Scan for the cell matching the given text and deliver its (x, y) coordinate at center. 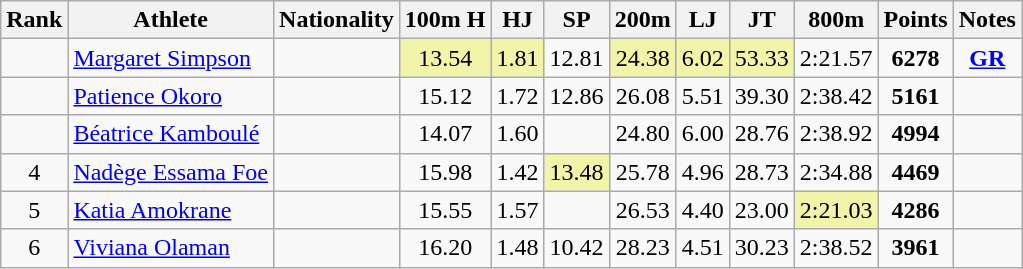
1.57 (518, 210)
JT (762, 20)
2:34.88 (836, 172)
Béatrice Kamboulé (171, 134)
13.54 (445, 58)
4286 (916, 210)
6 (34, 248)
39.30 (762, 96)
13.48 (576, 172)
6.00 (702, 134)
6.02 (702, 58)
5161 (916, 96)
10.42 (576, 248)
53.33 (762, 58)
200m (642, 20)
HJ (518, 20)
3961 (916, 248)
Athlete (171, 20)
6278 (916, 58)
12.86 (576, 96)
28.73 (762, 172)
15.12 (445, 96)
Viviana Olaman (171, 248)
2:38.52 (836, 248)
4.40 (702, 210)
4.96 (702, 172)
1.42 (518, 172)
1.81 (518, 58)
28.76 (762, 134)
4 (34, 172)
800m (836, 20)
26.53 (642, 210)
12.81 (576, 58)
Nationality (337, 20)
28.23 (642, 248)
15.98 (445, 172)
LJ (702, 20)
Katia Amokrane (171, 210)
2:21.03 (836, 210)
14.07 (445, 134)
GR (987, 58)
Notes (987, 20)
Nadège Essama Foe (171, 172)
2:38.42 (836, 96)
5 (34, 210)
30.23 (762, 248)
26.08 (642, 96)
2:38.92 (836, 134)
Margaret Simpson (171, 58)
4.51 (702, 248)
1.72 (518, 96)
1.60 (518, 134)
100m H (445, 20)
SP (576, 20)
16.20 (445, 248)
Rank (34, 20)
5.51 (702, 96)
24.80 (642, 134)
Points (916, 20)
4994 (916, 134)
24.38 (642, 58)
23.00 (762, 210)
4469 (916, 172)
1.48 (518, 248)
Patience Okoro (171, 96)
25.78 (642, 172)
15.55 (445, 210)
2:21.57 (836, 58)
